Identify which cell holds the provided text, then report its (X, Y) central coordinate. 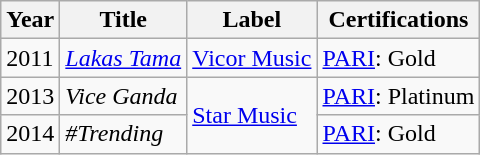
2014 (30, 134)
Lakas Tama (124, 58)
PARI: Platinum (398, 96)
Certifications (398, 20)
Title (124, 20)
#Trending (124, 134)
2011 (30, 58)
Vicor Music (252, 58)
Year (30, 20)
2013 (30, 96)
Label (252, 20)
Vice Ganda (124, 96)
Star Music (252, 115)
